Provide the [X, Y] coordinate of the cell's center where the given text is located.  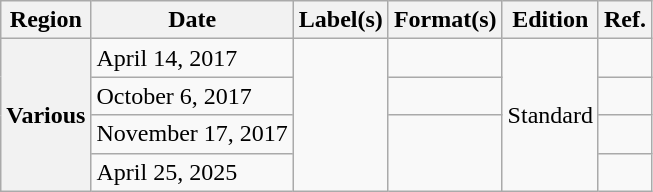
Edition [550, 20]
April 14, 2017 [192, 58]
Ref. [624, 20]
Date [192, 20]
November 17, 2017 [192, 134]
Label(s) [340, 20]
Standard [550, 115]
Region [46, 20]
October 6, 2017 [192, 96]
April 25, 2025 [192, 172]
Various [46, 115]
Format(s) [445, 20]
